Locate the cell with the specified text and output its (X, Y) center coordinate. 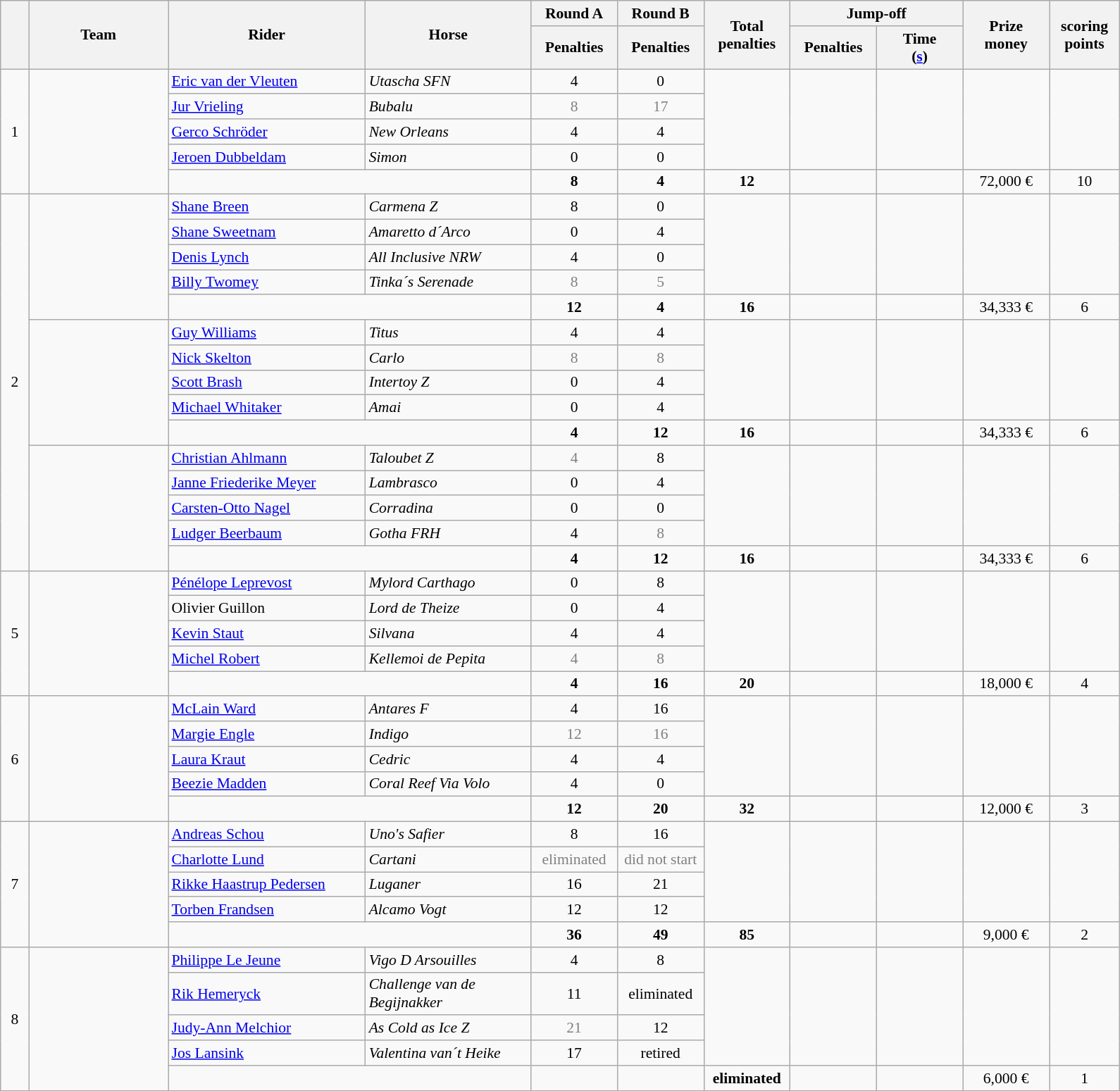
10 (1085, 182)
Andreas Schou (266, 835)
7 (15, 885)
Kellemoi de Pepita (448, 659)
Valentina van´t Heike (448, 1053)
36 (575, 935)
Round A (575, 13)
Gotha FRH (448, 533)
Total penalties (747, 35)
Jur Vrieling (266, 107)
9,000 € (1006, 935)
Charlotte Lund (266, 859)
Horse (448, 35)
18,000 € (1006, 684)
Pénélope Leprevost (266, 583)
did not start (661, 859)
Rider (266, 35)
Scott Brash (266, 382)
Amai (448, 408)
Jos Lansink (266, 1053)
Eric van der Vleuten (266, 82)
72,000 € (1006, 182)
Denis Lynch (266, 257)
Prizemoney (1006, 35)
retired (661, 1053)
Coral Reef Via Volo (448, 784)
Team (99, 35)
85 (747, 935)
Utascha SFN (448, 82)
Carlo (448, 358)
Ludger Beerbaum (266, 533)
Torben Frandsen (266, 910)
49 (661, 935)
Jump-off (876, 13)
Judy-Ann Melchior (266, 1028)
Kevin Staut (266, 634)
Tinka´s Serenade (448, 282)
Shane Sweetnam (266, 232)
Silvana (448, 634)
Cedric (448, 759)
Cartani (448, 859)
32 (747, 809)
Round B (661, 13)
Guy Williams (266, 332)
11 (575, 993)
Carsten-Otto Nagel (266, 509)
Gerco Schröder (266, 132)
6,000 € (1006, 1078)
Jeroen Dubbeldam (266, 157)
Shane Breen (266, 207)
Uno's Safier (448, 835)
Simon (448, 157)
Mylord Carthago (448, 583)
Philippe Le Jeune (266, 960)
Taloubet Z (448, 458)
Intertoy Z (448, 382)
12,000 € (1006, 809)
Rikke Haastrup Pedersen (266, 885)
Laura Kraut (266, 759)
As Cold as Ice Z (448, 1028)
Lord de Theize (448, 609)
Nick Skelton (266, 358)
Lambrasco (448, 483)
McLain Ward (266, 709)
Beezie Madden (266, 784)
Rik Hemeryck (266, 993)
Antares F (448, 709)
Vigo D Arsouilles (448, 960)
Alcamo Vogt (448, 910)
Margie Engle (266, 734)
scoringpoints (1085, 35)
New Orleans (448, 132)
Michael Whitaker (266, 408)
Bubalu (448, 107)
All Inclusive NRW (448, 257)
Michel Robert (266, 659)
Titus (448, 332)
3 (1085, 809)
Challenge van de Begijnakker (448, 993)
Janne Friederike Meyer (266, 483)
Time(s) (920, 48)
Carmena Z (448, 207)
Billy Twomey (266, 282)
Amaretto d´Arco (448, 232)
Corradina (448, 509)
Christian Ahlmann (266, 458)
Luganer (448, 885)
Indigo (448, 734)
Olivier Guillon (266, 609)
